Output the [x, y] coordinate of the center of the cell containing the given text.  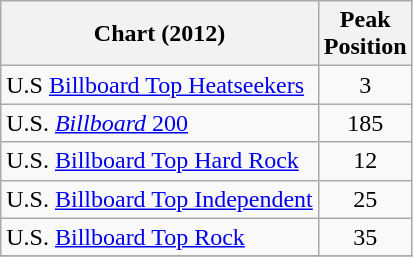
185 [365, 123]
3 [365, 85]
Chart (2012) [160, 34]
25 [365, 199]
35 [365, 237]
U.S. Billboard Top Hard Rock [160, 161]
U.S. Billboard Top Independent [160, 199]
U.S. Billboard 200 [160, 123]
12 [365, 161]
U.S. Billboard Top Rock [160, 237]
U.S Billboard Top Heatseekers [160, 85]
PeakPosition [365, 34]
